Pinpoint the cell where the given text exists, returning its (X, Y) midpoint coordinate. 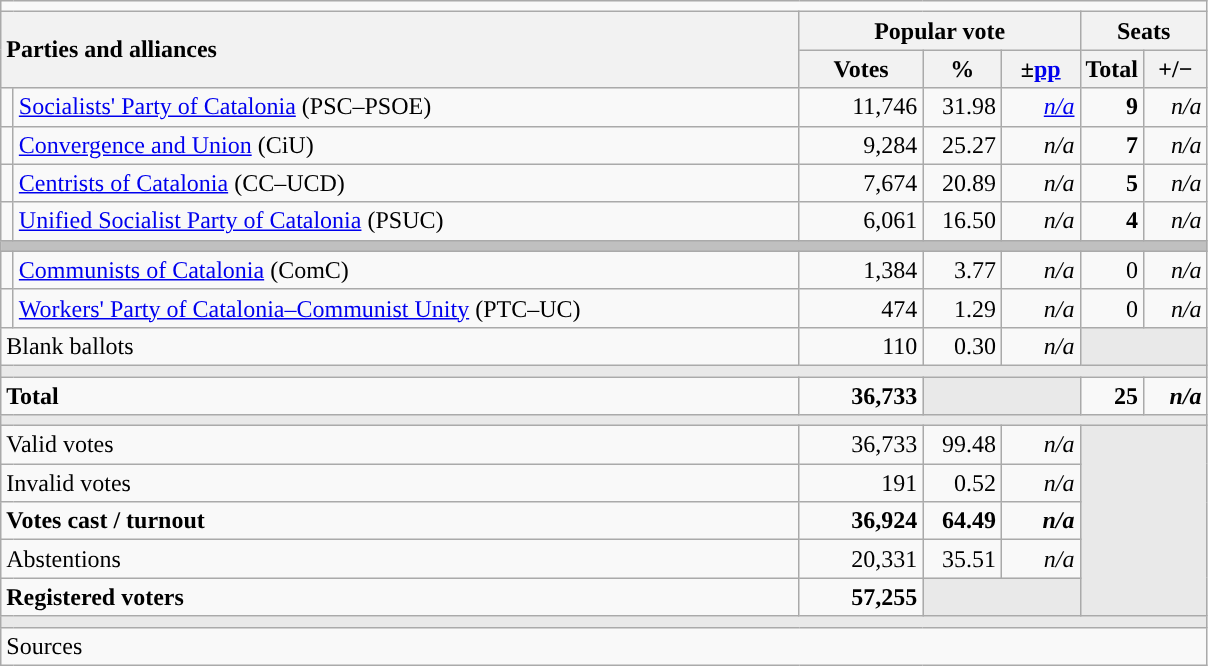
0.52 (962, 483)
20.89 (962, 183)
57,255 (861, 597)
3.77 (962, 270)
35.51 (962, 559)
% (962, 69)
20,331 (861, 559)
16.50 (962, 221)
31.98 (962, 107)
9,284 (861, 145)
4 (1112, 221)
Blank ballots (400, 346)
+/− (1176, 69)
110 (861, 346)
Votes cast / turnout (400, 521)
Registered voters (400, 597)
Invalid votes (400, 483)
5 (1112, 183)
25.27 (962, 145)
191 (861, 483)
Valid votes (400, 445)
1,384 (861, 270)
25 (1112, 395)
Workers' Party of Catalonia–Communist Unity (PTC–UC) (406, 308)
Seats (1144, 31)
474 (861, 308)
9 (1112, 107)
6,061 (861, 221)
Communists of Catalonia (ComC) (406, 270)
Convergence and Union (CiU) (406, 145)
Abstentions (400, 559)
Parties and alliances (400, 50)
Votes (861, 69)
Unified Socialist Party of Catalonia (PSUC) (406, 221)
Sources (604, 646)
1.29 (962, 308)
7 (1112, 145)
0.30 (962, 346)
Popular vote (940, 31)
±pp (1040, 69)
11,746 (861, 107)
36,924 (861, 521)
99.48 (962, 445)
Socialists' Party of Catalonia (PSC–PSOE) (406, 107)
7,674 (861, 183)
64.49 (962, 521)
Centrists of Catalonia (CC–UCD) (406, 183)
